From the cell containing the given text, extract its center point as [X, Y] coordinate. 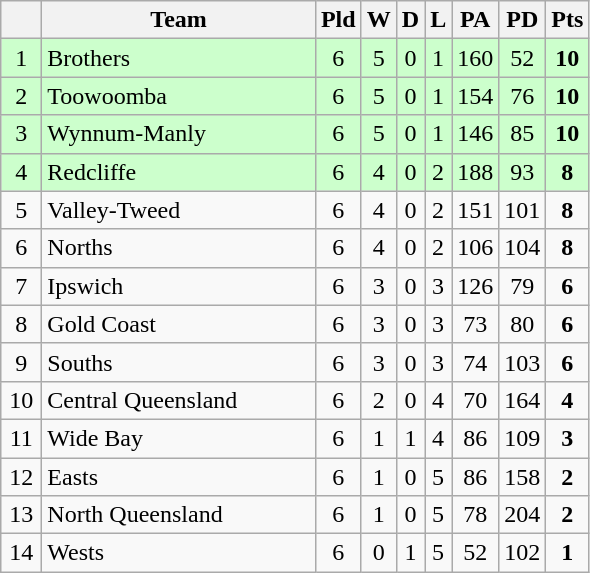
Wide Bay [179, 438]
L [438, 20]
146 [476, 134]
Brothers [179, 58]
7 [22, 286]
Valley-Tweed [179, 210]
164 [522, 400]
73 [476, 324]
80 [522, 324]
204 [522, 515]
North Queensland [179, 515]
93 [522, 172]
12 [22, 477]
158 [522, 477]
11 [22, 438]
70 [476, 400]
151 [476, 210]
Pts [568, 20]
14 [22, 553]
102 [522, 553]
Redcliffe [179, 172]
106 [476, 248]
Souths [179, 362]
Gold Coast [179, 324]
78 [476, 515]
188 [476, 172]
Ipswich [179, 286]
154 [476, 96]
74 [476, 362]
101 [522, 210]
W [378, 20]
Norths [179, 248]
104 [522, 248]
85 [522, 134]
PD [522, 20]
79 [522, 286]
Toowoomba [179, 96]
Team [179, 20]
13 [22, 515]
126 [476, 286]
Central Queensland [179, 400]
Wynnum-Manly [179, 134]
76 [522, 96]
Wests [179, 553]
D [410, 20]
160 [476, 58]
9 [22, 362]
Easts [179, 477]
Pld [338, 20]
PA [476, 20]
103 [522, 362]
109 [522, 438]
